Output the [X, Y] coordinate of the center of the cell containing the given text.  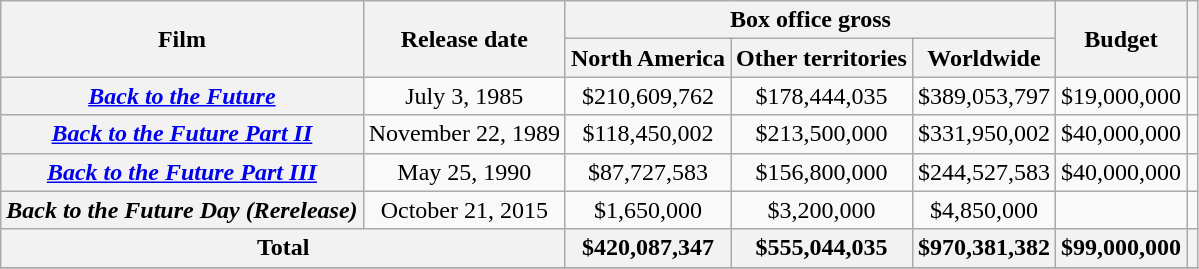
$210,609,762 [648, 96]
$156,800,000 [821, 172]
$244,527,583 [984, 172]
$87,727,583 [648, 172]
$99,000,000 [1120, 248]
$4,850,000 [984, 210]
Box office gross [810, 20]
Worldwide [984, 58]
Back to the Future Part III [182, 172]
July 3, 1985 [464, 96]
$3,200,000 [821, 210]
$118,450,002 [648, 134]
$389,053,797 [984, 96]
Back to the Future Day (Rerelease) [182, 210]
$420,087,347 [648, 248]
Back to the Future Part II [182, 134]
$331,950,002 [984, 134]
$213,500,000 [821, 134]
May 25, 1990 [464, 172]
$1,650,000 [648, 210]
$178,444,035 [821, 96]
Back to the Future [182, 96]
$19,000,000 [1120, 96]
Budget [1120, 39]
November 22, 1989 [464, 134]
Other territories [821, 58]
Total [284, 248]
Film [182, 39]
Release date [464, 39]
$555,044,035 [821, 248]
October 21, 2015 [464, 210]
North America [648, 58]
$970,381,382 [984, 248]
